From the cell containing the given text, extract its center point as (X, Y) coordinate. 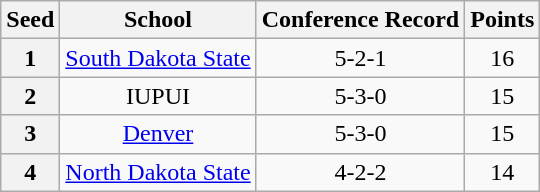
IUPUI (158, 96)
3 (30, 134)
North Dakota State (158, 172)
16 (502, 58)
14 (502, 172)
2 (30, 96)
Points (502, 20)
Denver (158, 134)
South Dakota State (158, 58)
5-2-1 (360, 58)
4 (30, 172)
4-2-2 (360, 172)
School (158, 20)
Seed (30, 20)
Conference Record (360, 20)
1 (30, 58)
